Scan for the cell matching the given text and deliver its (x, y) coordinate at center. 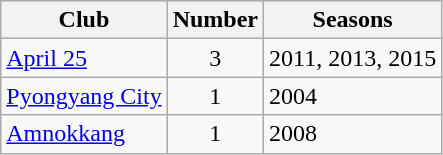
2008 (353, 134)
2004 (353, 96)
Amnokkang (84, 134)
2011, 2013, 2015 (353, 58)
Number (215, 20)
April 25 (84, 58)
Seasons (353, 20)
Club (84, 20)
Pyongyang City (84, 96)
3 (215, 58)
